Identify which cell holds the provided text, then report its (X, Y) central coordinate. 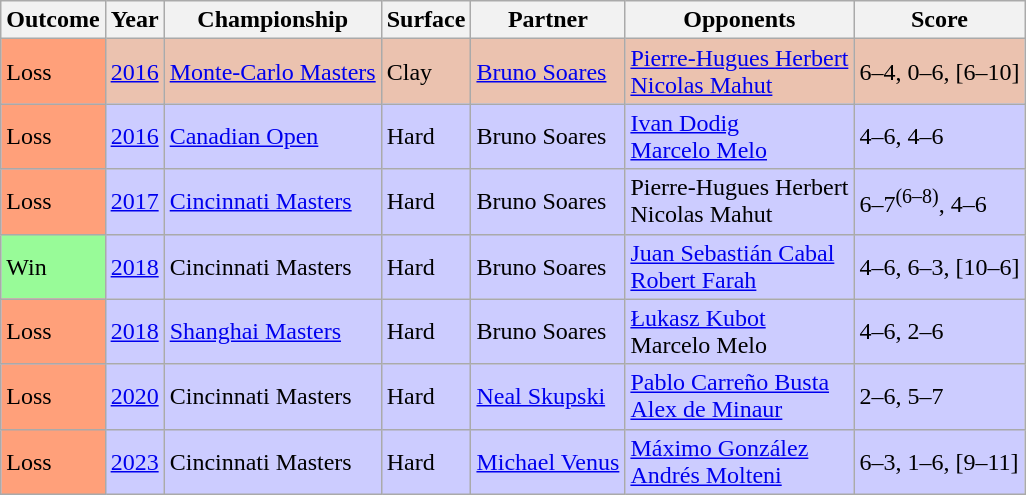
Pablo Carreño Busta Alex de Minaur (740, 396)
Shanghai Masters (272, 332)
2–6, 5–7 (940, 396)
4–6, 2–6 (940, 332)
6–7(6–8), 4–6 (940, 202)
Outcome (53, 20)
6–3, 1–6, [9–11] (940, 462)
Máximo González Andrés Molteni (740, 462)
Clay (426, 72)
6–4, 0–6, [6–10] (940, 72)
Championship (272, 20)
Year (134, 20)
Score (940, 20)
Surface (426, 20)
Canadian Open (272, 136)
Opponents (740, 20)
Ivan Dodig Marcelo Melo (740, 136)
Neal Skupski (548, 396)
Łukasz Kubot Marcelo Melo (740, 332)
2023 (134, 462)
Juan Sebastián Cabal Robert Farah (740, 266)
2020 (134, 396)
4–6, 6–3, [10–6] (940, 266)
Partner (548, 20)
Michael Venus (548, 462)
2017 (134, 202)
Monte-Carlo Masters (272, 72)
Win (53, 266)
4–6, 4–6 (940, 136)
